Provide the (X, Y) coordinate of the cell's center where the given text is located.  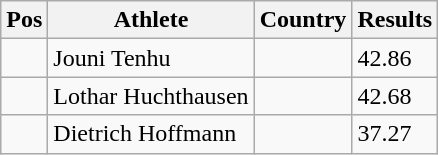
Lothar Huchthausen (151, 96)
Athlete (151, 20)
42.68 (395, 96)
Jouni Tenhu (151, 58)
42.86 (395, 58)
Dietrich Hoffmann (151, 134)
Pos (24, 20)
Country (303, 20)
Results (395, 20)
37.27 (395, 134)
